Provide the (x, y) coordinate of the cell's center where the given text is located.  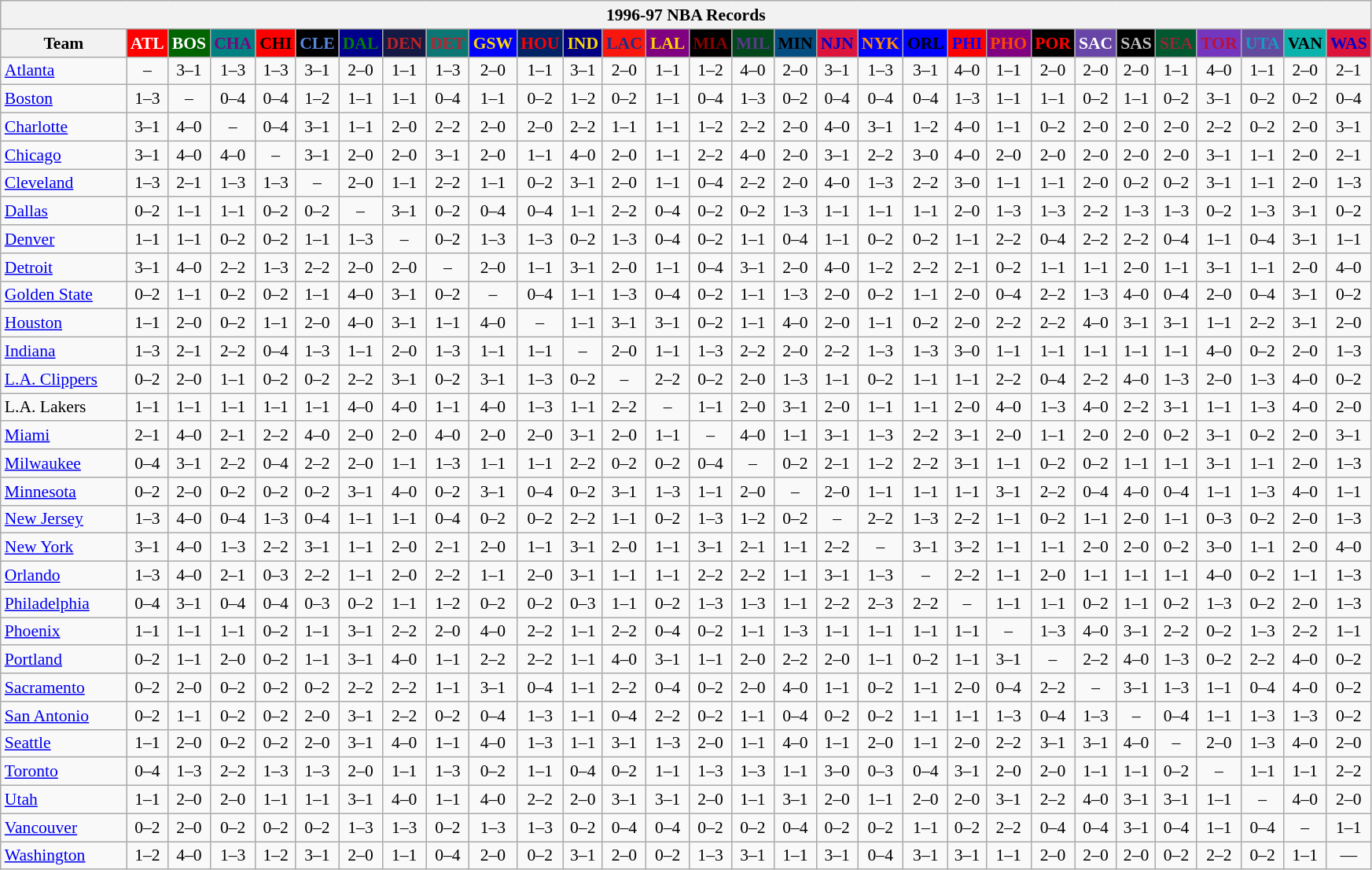
Milwaukee (64, 463)
LAC (624, 43)
L.A. Clippers (64, 379)
CHI (275, 43)
Indiana (64, 352)
ATL (148, 43)
Seattle (64, 743)
IND (583, 43)
Golden State (64, 295)
Philadelphia (64, 603)
CHA (233, 43)
GSW (494, 43)
2–3 (881, 603)
Orlando (64, 576)
Denver (64, 239)
DAL (361, 43)
SEA (1176, 43)
LAL (668, 43)
WAS (1349, 43)
Washington (64, 856)
New Jersey (64, 519)
Dallas (64, 212)
Houston (64, 323)
— (1349, 856)
DET (448, 43)
Boston (64, 99)
1996-97 NBA Records (686, 15)
Minnesota (64, 492)
Utah (64, 800)
Charlotte (64, 127)
Atlanta (64, 71)
Team (64, 43)
Portland (64, 660)
Sacramento (64, 688)
BOS (189, 43)
UTA (1263, 43)
New York (64, 547)
SAC (1096, 43)
Cleveland (64, 183)
DEN (404, 43)
NJN (837, 43)
San Antonio (64, 716)
L.A. Lakers (64, 407)
3–2 (967, 547)
MIL (753, 43)
SAS (1136, 43)
HOU (539, 43)
MIA (710, 43)
MIN (795, 43)
CLE (318, 43)
TOR (1219, 43)
Phoenix (64, 632)
VAN (1305, 43)
Vancouver (64, 828)
Miami (64, 436)
NYK (881, 43)
ORL (926, 43)
Detroit (64, 267)
PHI (967, 43)
Chicago (64, 155)
PHO (1008, 43)
POR (1053, 43)
Toronto (64, 772)
